Extract the (x, y) coordinate from the center of the cell holding the provided text.  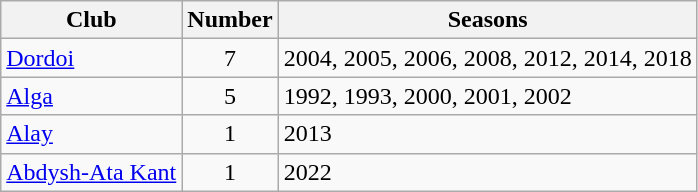
Abdysh-Ata Kant (92, 172)
5 (230, 96)
2013 (488, 134)
Alga (92, 96)
Dordoi (92, 58)
Number (230, 20)
1992, 1993, 2000, 2001, 2002 (488, 96)
2022 (488, 172)
Alay (92, 134)
Club (92, 20)
2004, 2005, 2006, 2008, 2012, 2014, 2018 (488, 58)
7 (230, 58)
Seasons (488, 20)
